Return the [X, Y] coordinate for the center point of the cell that contains the specified text.  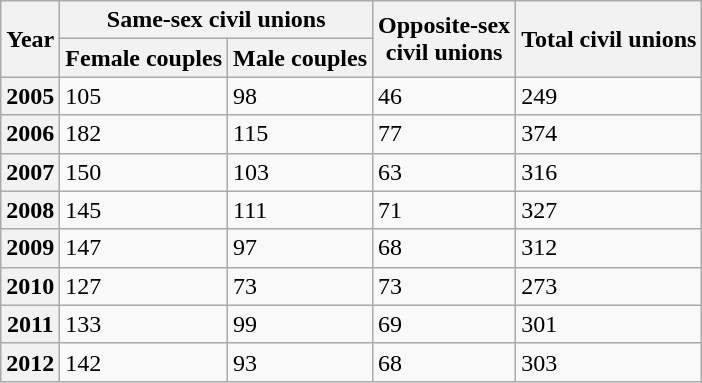
133 [144, 324]
2005 [30, 96]
Female couples [144, 58]
303 [609, 362]
147 [144, 248]
2011 [30, 324]
312 [609, 248]
93 [300, 362]
316 [609, 172]
97 [300, 248]
127 [144, 286]
2010 [30, 286]
2007 [30, 172]
2009 [30, 248]
2012 [30, 362]
Total civil unions [609, 39]
273 [609, 286]
Opposite-sexcivil unions [444, 39]
99 [300, 324]
327 [609, 210]
150 [144, 172]
63 [444, 172]
2008 [30, 210]
249 [609, 96]
105 [144, 96]
301 [609, 324]
Male couples [300, 58]
145 [144, 210]
182 [144, 134]
71 [444, 210]
98 [300, 96]
111 [300, 210]
77 [444, 134]
374 [609, 134]
Year [30, 39]
142 [144, 362]
Same-sex civil unions [216, 20]
69 [444, 324]
103 [300, 172]
115 [300, 134]
2006 [30, 134]
46 [444, 96]
